Determine the [x, y] coordinate at the center of the cell enclosing the given text.  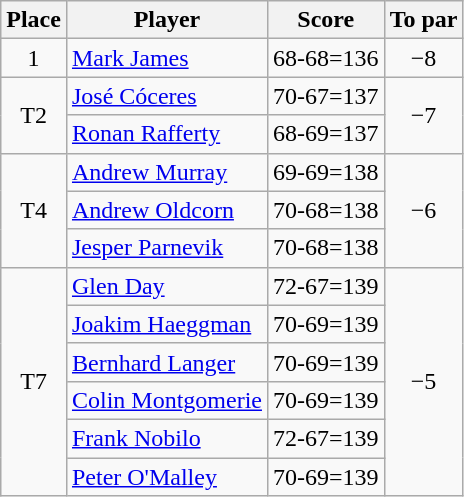
Joakim Haeggman [166, 324]
−5 [424, 381]
69-69=138 [326, 172]
68-69=137 [326, 134]
1 [34, 58]
Mark James [166, 58]
Ronan Rafferty [166, 134]
T4 [34, 210]
Score [326, 20]
−7 [424, 115]
Peter O'Malley [166, 477]
−8 [424, 58]
68-68=136 [326, 58]
José Cóceres [166, 96]
Bernhard Langer [166, 362]
−6 [424, 210]
Glen Day [166, 286]
Jesper Parnevik [166, 248]
Andrew Murray [166, 172]
T7 [34, 381]
Andrew Oldcorn [166, 210]
T2 [34, 115]
Frank Nobilo [166, 438]
Colin Montgomerie [166, 400]
Player [166, 20]
70-67=137 [326, 96]
Place [34, 20]
To par [424, 20]
